Return [X, Y] of the center of cell containing provided text 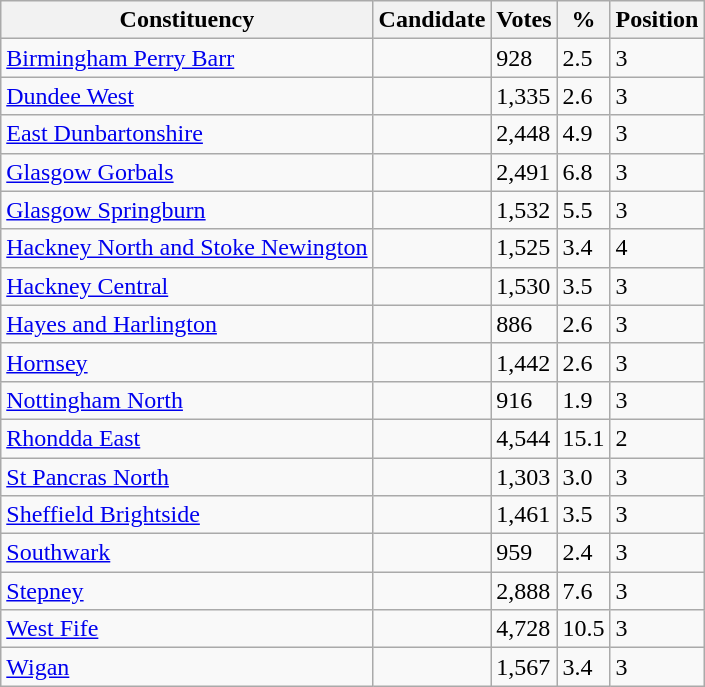
Hackney Central [187, 286]
Glasgow Gorbals [187, 172]
6.8 [584, 172]
1,525 [524, 248]
Nottingham North [187, 400]
928 [524, 58]
1,532 [524, 210]
Votes [524, 20]
4,544 [524, 438]
7.6 [584, 591]
West Fife [187, 629]
4,728 [524, 629]
Candidate [432, 20]
1,303 [524, 477]
Southwark [187, 553]
1,567 [524, 667]
% [584, 20]
15.1 [584, 438]
4.9 [584, 134]
2,491 [524, 172]
Birmingham Perry Barr [187, 58]
St Pancras North [187, 477]
Hornsey [187, 362]
2.5 [584, 58]
1,442 [524, 362]
Hackney North and Stoke Newington [187, 248]
2,448 [524, 134]
959 [524, 553]
Glasgow Springburn [187, 210]
3.0 [584, 477]
916 [524, 400]
4 [657, 248]
886 [524, 324]
Position [657, 20]
Dundee West [187, 96]
Sheffield Brightside [187, 515]
1,530 [524, 286]
Stepney [187, 591]
2.4 [584, 553]
1.9 [584, 400]
5.5 [584, 210]
Hayes and Harlington [187, 324]
Rhondda East [187, 438]
Wigan [187, 667]
2,888 [524, 591]
1,335 [524, 96]
2 [657, 438]
1,461 [524, 515]
East Dunbartonshire [187, 134]
10.5 [584, 629]
Constituency [187, 20]
